Locate the cell with the specified text and output its [X, Y] center coordinate. 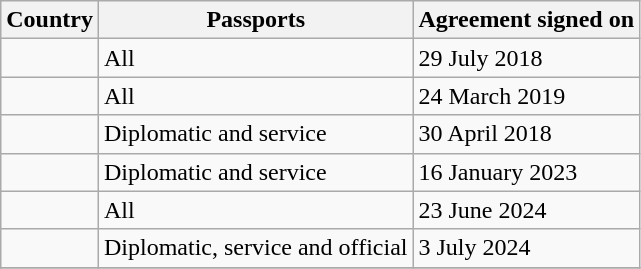
3 July 2024 [526, 248]
16 January 2023 [526, 172]
Passports [256, 20]
24 March 2019 [526, 96]
Agreement signed on [526, 20]
30 April 2018 [526, 134]
29 July 2018 [526, 58]
Country [50, 20]
23 June 2024 [526, 210]
Diplomatic, service and official [256, 248]
